Determine the [x, y] coordinate at the center of the cell enclosing the given text.  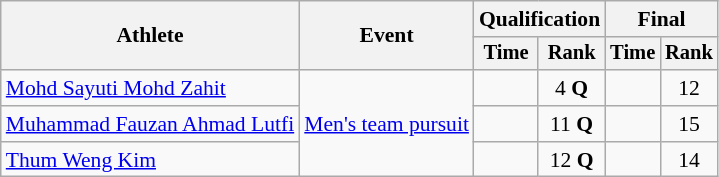
15 [689, 124]
Final [661, 19]
Athlete [150, 36]
Muhammad Fauzan Ahmad Lutfi [150, 124]
Event [386, 36]
11 Q [572, 124]
Men's team pursuit [386, 124]
12 [689, 88]
Qualification [540, 19]
4 Q [572, 88]
Mohd Sayuti Mohd Zahit [150, 88]
